For the text-containing cell, return its midpoint in [x, y] coordinate format. 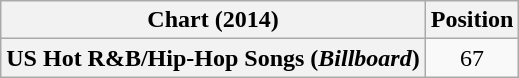
US Hot R&B/Hip-Hop Songs (Billboard) [213, 58]
Position [472, 20]
67 [472, 58]
Chart (2014) [213, 20]
